Detect which cell encompasses the target text, then output its [X, Y] center coordinate. 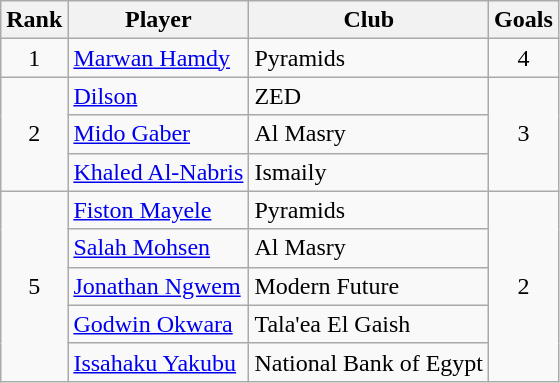
Marwan Hamdy [158, 58]
4 [524, 58]
Dilson [158, 96]
3 [524, 134]
Rank [34, 20]
Jonathan Ngwem [158, 286]
1 [34, 58]
5 [34, 286]
Tala'ea El Gaish [369, 324]
Fiston Mayele [158, 210]
ZED [369, 96]
National Bank of Egypt [369, 362]
Godwin Okwara [158, 324]
Salah Mohsen [158, 248]
Mido Gaber [158, 134]
Goals [524, 20]
Khaled Al-Nabris [158, 172]
Modern Future [369, 286]
Ismaily [369, 172]
Player [158, 20]
Club [369, 20]
Issahaku Yakubu [158, 362]
